Determine the [x, y] coordinate at the center of the cell enclosing the given text.  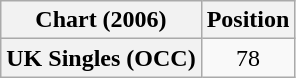
Chart (2006) [101, 20]
78 [248, 58]
UK Singles (OCC) [101, 58]
Position [248, 20]
